Find where the given text appears and provide that cell's center as [x, y] coordinate. 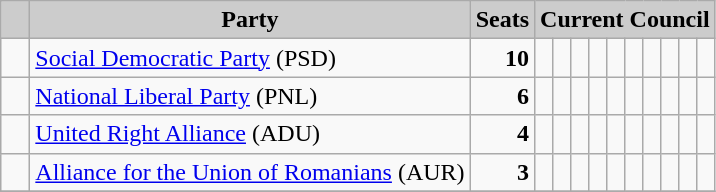
Seats [502, 20]
4 [502, 134]
National Liberal Party (PNL) [250, 96]
Alliance for the Union of Romanians (AUR) [250, 172]
United Right Alliance (ADU) [250, 134]
3 [502, 172]
6 [502, 96]
Social Democratic Party (PSD) [250, 58]
Current Council [626, 20]
10 [502, 58]
Party [250, 20]
